Return the (X, Y) coordinate for the center point of the cell that contains the specified text.  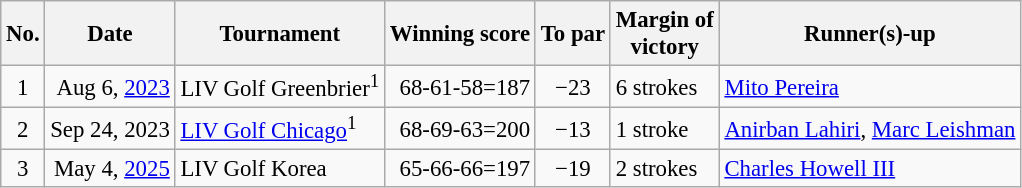
Anirban Lahiri, Marc Leishman (870, 129)
LIV Golf Chicago1 (280, 129)
Date (110, 34)
1 stroke (664, 129)
−19 (572, 169)
Runner(s)-up (870, 34)
Margin ofvictory (664, 34)
Winning score (460, 34)
May 4, 2025 (110, 169)
2 strokes (664, 169)
−23 (572, 87)
6 strokes (664, 87)
1 (23, 87)
Charles Howell III (870, 169)
65-66-66=197 (460, 169)
Tournament (280, 34)
LIV Golf Greenbrier1 (280, 87)
Aug 6, 2023 (110, 87)
No. (23, 34)
68-69-63=200 (460, 129)
−13 (572, 129)
2 (23, 129)
LIV Golf Korea (280, 169)
3 (23, 169)
68-61-58=187 (460, 87)
Mito Pereira (870, 87)
To par (572, 34)
Sep 24, 2023 (110, 129)
